Return the [x, y] coordinate for the center point of the cell that contains the specified text.  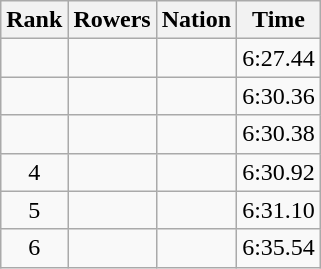
6:35.54 [279, 248]
6:30.38 [279, 134]
6:27.44 [279, 58]
6:31.10 [279, 210]
6:30.92 [279, 172]
Rank [34, 20]
Time [279, 20]
Nation [196, 20]
6 [34, 248]
5 [34, 210]
Rowers [112, 20]
4 [34, 172]
6:30.36 [279, 96]
